For the text-containing cell, return its midpoint in [X, Y] coordinate format. 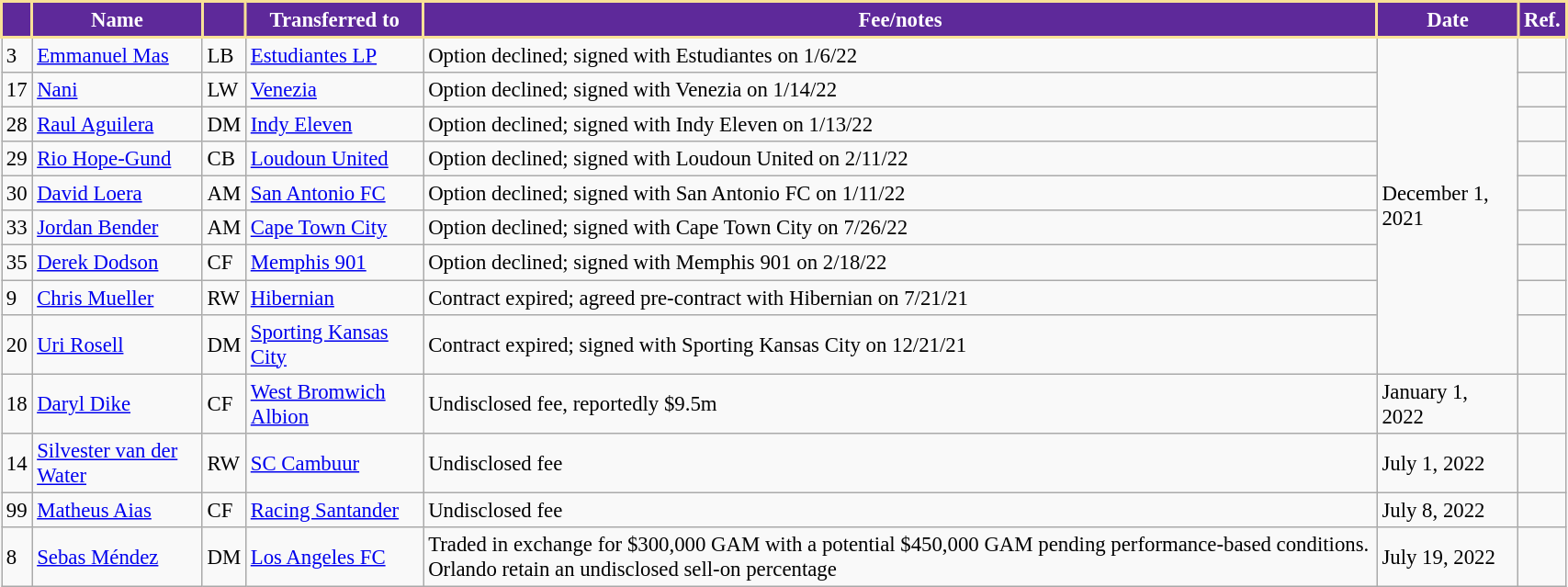
18 [17, 404]
Option declined; signed with Memphis 901 on 2/18/22 [900, 263]
Sebas Méndez [118, 557]
Raul Aguilera [118, 125]
30 [17, 194]
29 [17, 159]
17 [17, 90]
Option declined; signed with Cape Town City on 7/26/22 [900, 229]
Contract expired; agreed pre-contract with Hibernian on 7/21/21 [900, 298]
Option declined; signed with Estudiantes on 1/6/22 [900, 55]
Daryl Dike [118, 404]
Derek Dodson [118, 263]
Name [118, 20]
SC Cambuur [334, 463]
CB [224, 159]
July 1, 2022 [1448, 463]
8 [17, 557]
Silvester van der Water [118, 463]
Indy Eleven [334, 125]
December 1, 2021 [1448, 206]
9 [17, 298]
Emmanuel Mas [118, 55]
99 [17, 510]
David Loera [118, 194]
35 [17, 263]
West Bromwich Albion [334, 404]
Chris Mueller [118, 298]
Los Angeles FC [334, 557]
July 8, 2022 [1448, 510]
Hibernian [334, 298]
January 1, 2022 [1448, 404]
Fee/notes [900, 20]
Uri Rosell [118, 344]
20 [17, 344]
Ref. [1542, 20]
Loudoun United [334, 159]
Jordan Bender [118, 229]
Undisclosed fee, reportedly $9.5m [900, 404]
3 [17, 55]
Option declined; signed with San Antonio FC on 1/11/22 [900, 194]
28 [17, 125]
Venezia [334, 90]
Cape Town City [334, 229]
14 [17, 463]
Date [1448, 20]
Contract expired; signed with Sporting Kansas City on 12/21/21 [900, 344]
Matheus Aias [118, 510]
LW [224, 90]
Option declined; signed with Loudoun United on 2/11/22 [900, 159]
Memphis 901 [334, 263]
Rio Hope-Gund [118, 159]
San Antonio FC [334, 194]
Option declined; signed with Venezia on 1/14/22 [900, 90]
LB [224, 55]
Transferred to [334, 20]
Estudiantes LP [334, 55]
Sporting Kansas City [334, 344]
33 [17, 229]
Nani [118, 90]
July 19, 2022 [1448, 557]
Racing Santander [334, 510]
Option declined; signed with Indy Eleven on 1/13/22 [900, 125]
